Identify which cell holds the provided text, then report its (x, y) central coordinate. 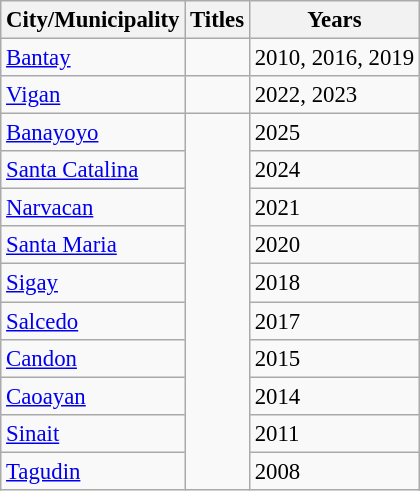
Vigan (93, 95)
Caoayan (93, 396)
2008 (334, 471)
Santa Maria (93, 245)
2022, 2023 (334, 95)
Sigay (93, 283)
City/Municipality (93, 20)
Santa Catalina (93, 170)
Tagudin (93, 471)
2015 (334, 358)
2018 (334, 283)
2021 (334, 208)
2025 (334, 133)
Banayoyo (93, 133)
2024 (334, 170)
Candon (93, 358)
2020 (334, 245)
Titles (218, 20)
Narvacan (93, 208)
Bantay (93, 58)
2014 (334, 396)
Salcedo (93, 321)
2017 (334, 321)
Years (334, 20)
2011 (334, 433)
Sinait (93, 433)
2010, 2016, 2019 (334, 58)
